For the text-containing cell, return its midpoint in [X, Y] coordinate format. 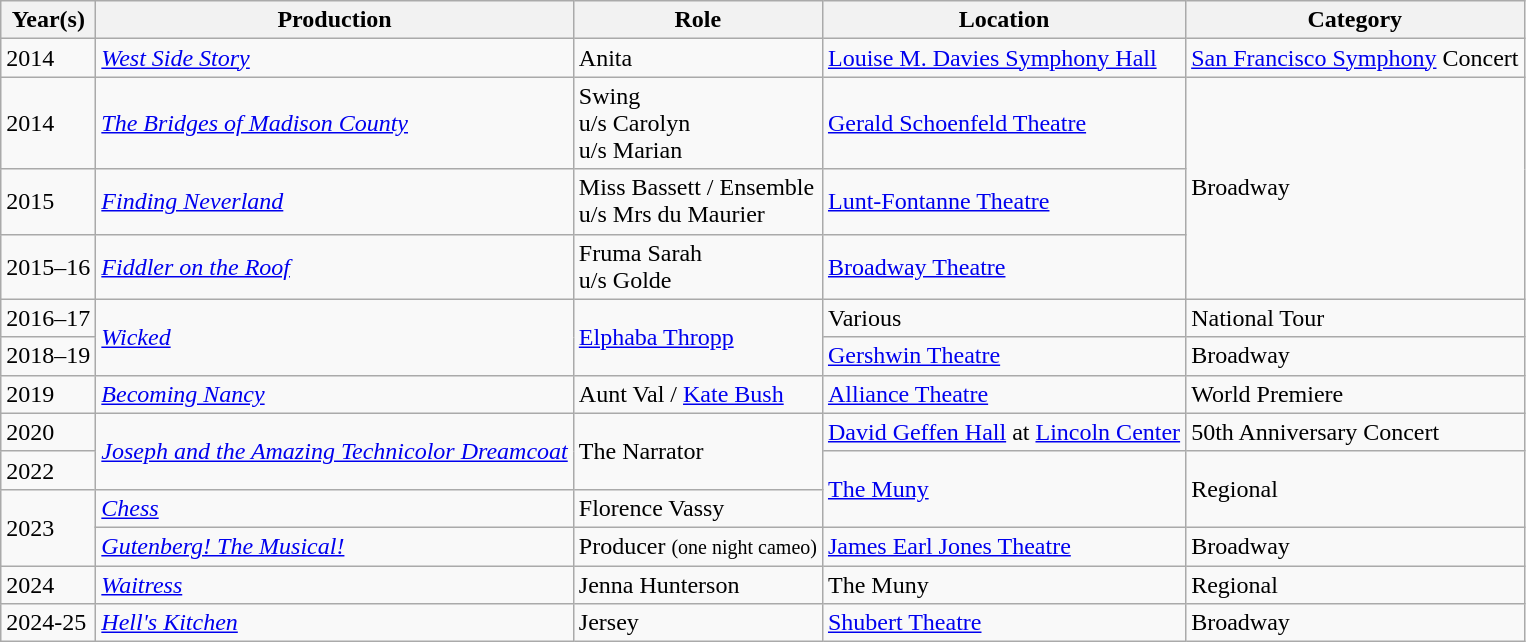
Shubert Theatre [1004, 623]
Elphaba Thropp [698, 337]
Location [1004, 20]
Hell's Kitchen [334, 623]
Broadway Theatre [1004, 266]
Various [1004, 318]
Gutenberg! The Musical! [334, 546]
West Side Story [334, 58]
The Bridges of Madison County [334, 123]
National Tour [1355, 318]
Finding Neverland [334, 202]
Anita [698, 58]
San Francisco Symphony Concert [1355, 58]
Jenna Hunterson [698, 585]
Producer (one night cameo) [698, 546]
Fiddler on the Roof [334, 266]
Fruma Sarahu/s Golde [698, 266]
The Narrator [698, 451]
Year(s) [48, 20]
Swingu/s Carolynu/s Marian [698, 123]
Alliance Theatre [1004, 394]
2015–16 [48, 266]
Waitress [334, 585]
Production [334, 20]
Lunt-Fontanne Theatre [1004, 202]
Chess [334, 508]
David Geffen Hall at Lincoln Center [1004, 432]
Louise M. Davies Symphony Hall [1004, 58]
2018–19 [48, 356]
Gershwin Theatre [1004, 356]
James Earl Jones Theatre [1004, 546]
2024-25 [48, 623]
World Premiere [1355, 394]
50th Anniversary Concert [1355, 432]
2022 [48, 470]
Jersey [698, 623]
Category [1355, 20]
2020 [48, 432]
2015 [48, 202]
Aunt Val / Kate Bush [698, 394]
Gerald Schoenfeld Theatre [1004, 123]
2019 [48, 394]
2024 [48, 585]
2016–17 [48, 318]
Florence Vassy [698, 508]
Joseph and the Amazing Technicolor Dreamcoat [334, 451]
Wicked [334, 337]
2023 [48, 527]
Role [698, 20]
Becoming Nancy [334, 394]
Miss Bassett / Ensembleu/s Mrs du Maurier [698, 202]
